Find where the given text appears and provide that cell's center as (X, Y) coordinate. 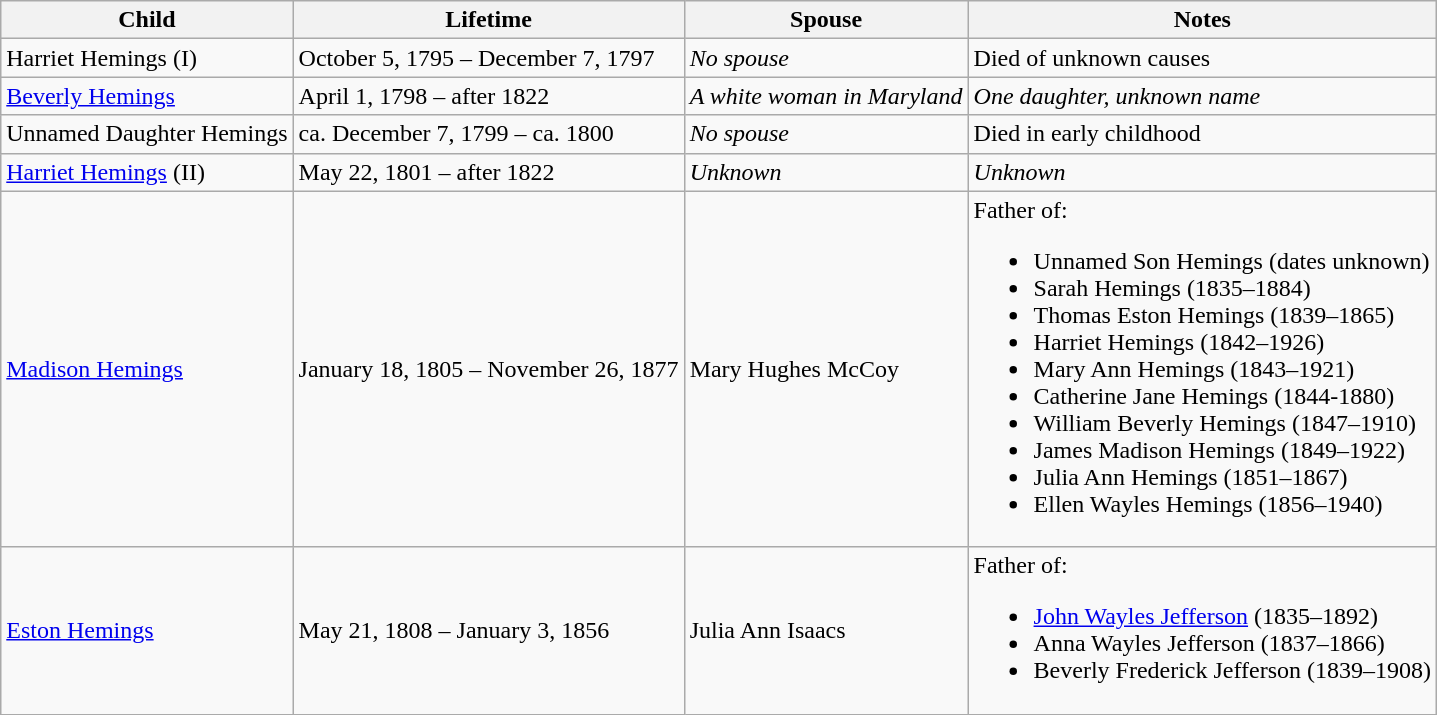
Madison Hemings (147, 369)
Father of:John Wayles Jefferson (1835–1892)Anna Wayles Jefferson (1837–1866)Beverly Frederick Jefferson (1839–1908) (1202, 630)
Eston Hemings (147, 630)
Harriet Hemings (I) (147, 58)
October 5, 1795 – December 7, 1797 (488, 58)
Child (147, 20)
Spouse (826, 20)
Mary Hughes McCoy (826, 369)
Unnamed Daughter Hemings (147, 134)
Lifetime (488, 20)
One daughter, unknown name (1202, 96)
Julia Ann Isaacs (826, 630)
Died in early childhood (1202, 134)
Harriet Hemings (II) (147, 172)
May 22, 1801 – after 1822 (488, 172)
April 1, 1798 – after 1822 (488, 96)
Beverly Hemings (147, 96)
Died of unknown causes (1202, 58)
ca. December 7, 1799 – ca. 1800 (488, 134)
May 21, 1808 – January 3, 1856 (488, 630)
January 18, 1805 – November 26, 1877 (488, 369)
Notes (1202, 20)
A white woman in Maryland (826, 96)
